Return the [X, Y] coordinate for the center point of the cell that contains the specified text.  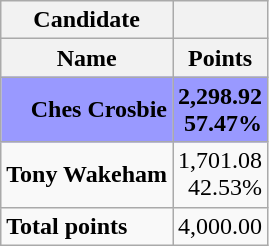
Tony Wakeham [87, 174]
4,000.00 [220, 226]
Name [87, 58]
Points [220, 58]
2,298.92 57.47% [220, 110]
Ches Crosbie [87, 110]
1,701.08 42.53% [220, 174]
Candidate [87, 20]
Total points [87, 226]
